From the cell containing the given text, extract its center point as [x, y] coordinate. 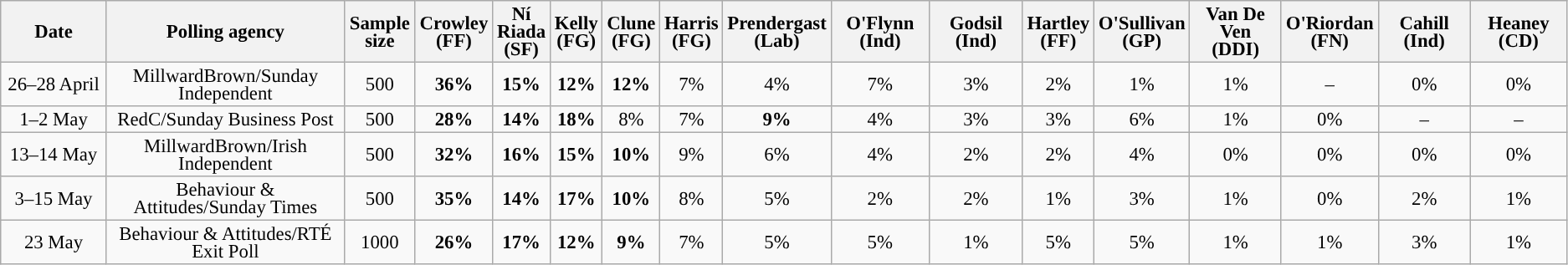
1000 [380, 242]
Behaviour & Attitudes/RTÉ Exit Poll [225, 242]
MillwardBrown/Sunday Independent [225, 85]
Kelly (FG) [576, 32]
Harris (FG) [691, 32]
Sample size [380, 32]
13–14 May [54, 155]
16% [522, 155]
Crowley (FF) [453, 32]
O'Sullivan (GP) [1141, 32]
Godsil (Ind) [976, 32]
Heaney (CD) [1518, 32]
28% [453, 120]
Cahill (Ind) [1424, 32]
Ní Riada (SF) [522, 32]
Van De Ven (DDI) [1235, 32]
1–2 May [54, 120]
Prendergast (Lab) [776, 32]
18% [576, 120]
RedC/Sunday Business Post [225, 120]
O'Riordan (FN) [1330, 32]
32% [453, 155]
36% [453, 85]
O'Flynn (Ind) [880, 32]
26% [453, 242]
23 May [54, 242]
Clune (FG) [631, 32]
Date [54, 32]
3–15 May [54, 199]
Hartley (FF) [1058, 32]
Polling agency [225, 32]
MillwardBrown/Irish Independent [225, 155]
26–28 April [54, 85]
Behaviour & Attitudes/Sunday Times [225, 199]
35% [453, 199]
